Scan for the cell matching the given text and deliver its [X, Y] coordinate at center. 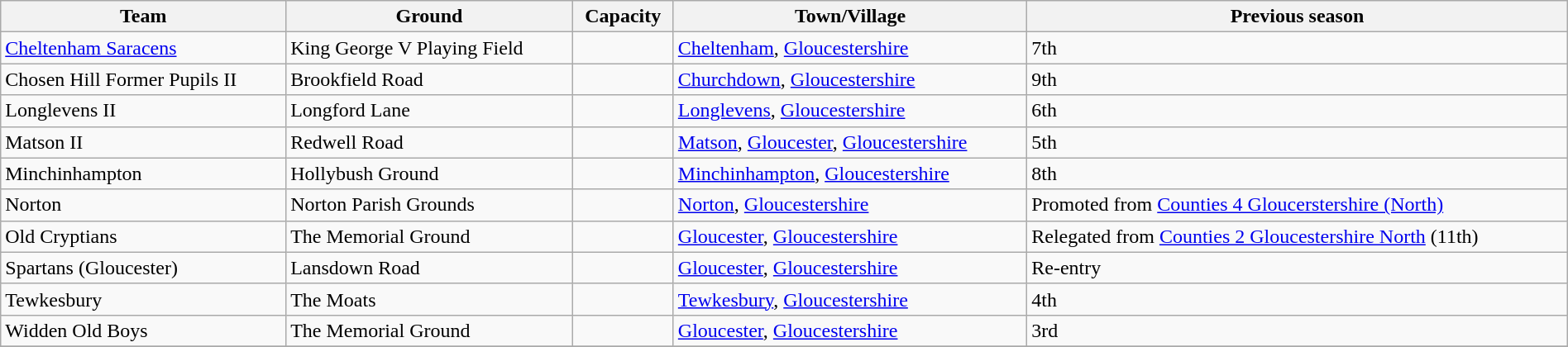
Longlevens, Gloucestershire [850, 111]
3rd [1298, 330]
Tewkesbury [144, 299]
Longford Lane [430, 111]
King George V Playing Field [430, 48]
Old Cryptians [144, 236]
Minchinhampton, Gloucestershire [850, 173]
Norton Parish Grounds [430, 205]
5th [1298, 142]
6th [1298, 111]
Previous season [1298, 17]
7th [1298, 48]
Widden Old Boys [144, 330]
Chosen Hill Former Pupils II [144, 79]
Spartans (Gloucester) [144, 268]
Longlevens II [144, 111]
8th [1298, 173]
Minchinhampton [144, 173]
Redwell Road [430, 142]
Team [144, 17]
Lansdown Road [430, 268]
The Moats [430, 299]
9th [1298, 79]
Re-entry [1298, 268]
Matson II [144, 142]
Cheltenham Saracens [144, 48]
Cheltenham, Gloucestershire [850, 48]
Brookfield Road [430, 79]
Tewkesbury, Gloucestershire [850, 299]
Promoted from Counties 4 Gloucerstershire (North) [1298, 205]
Norton, Gloucestershire [850, 205]
Relegated from Counties 2 Gloucestershire North (11th) [1298, 236]
Town/Village [850, 17]
Norton [144, 205]
Churchdown, Gloucestershire [850, 79]
Matson, Gloucester, Gloucestershire [850, 142]
Hollybush Ground [430, 173]
4th [1298, 299]
Capacity [623, 17]
Ground [430, 17]
